Output the (X, Y) coordinate of the center of the cell containing the given text.  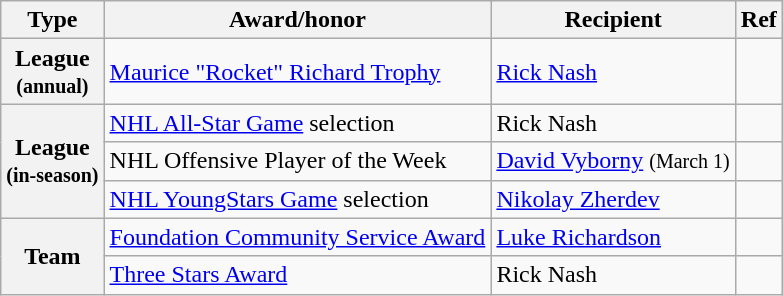
Team (52, 256)
Type (52, 20)
NHL All-Star Game selection (298, 123)
Maurice "Rocket" Richard Trophy (298, 72)
League(in-season) (52, 161)
Three Stars Award (298, 275)
Nikolay Zherdev (613, 199)
League(annual) (52, 72)
David Vyborny (March 1) (613, 161)
Award/honor (298, 20)
NHL YoungStars Game selection (298, 199)
Luke Richardson (613, 237)
Recipient (613, 20)
Foundation Community Service Award (298, 237)
Ref (758, 20)
NHL Offensive Player of the Week (298, 161)
